Output the (x, y) coordinate of the center of the cell containing the given text.  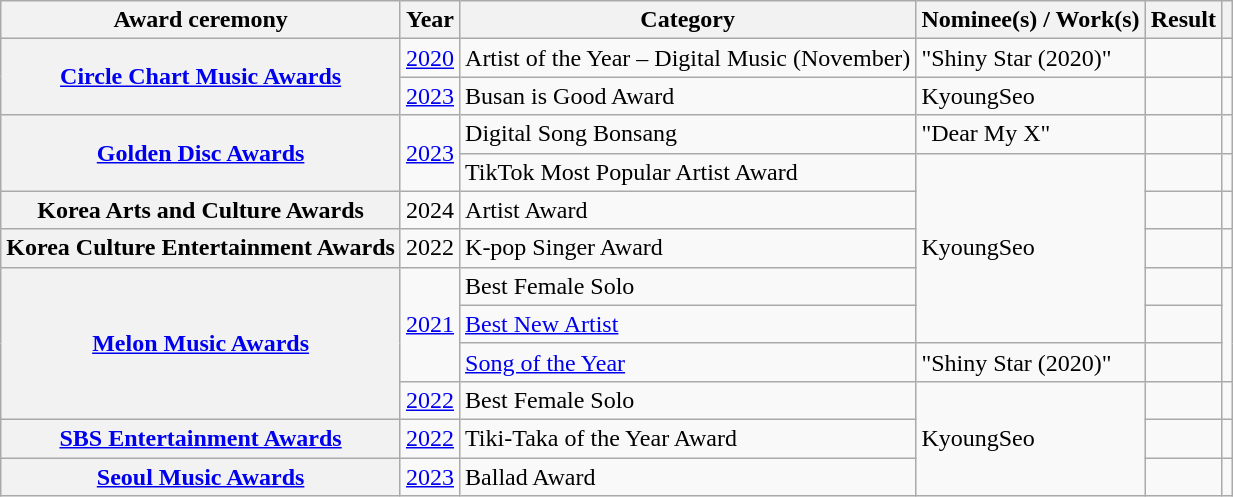
Tiki-Taka of the Year Award (688, 438)
2024 (430, 210)
Year (430, 20)
Korea Culture Entertainment Awards (201, 248)
Song of the Year (688, 362)
SBS Entertainment Awards (201, 438)
Artist of the Year – Digital Music (November) (688, 58)
Korea Arts and Culture Awards (201, 210)
K-pop Singer Award (688, 248)
Best New Artist (688, 324)
Seoul Music Awards (201, 477)
TikTok Most Popular Artist Award (688, 172)
Busan is Good Award (688, 96)
Result (1183, 20)
2020 (430, 58)
Melon Music Awards (201, 343)
2021 (430, 324)
"Dear My X" (1030, 134)
Golden Disc Awards (201, 153)
Digital Song Bonsang (688, 134)
Category (688, 20)
Artist Award (688, 210)
Nominee(s) / Work(s) (1030, 20)
Award ceremony (201, 20)
Circle Chart Music Awards (201, 77)
Ballad Award (688, 477)
